Return the [x, y] coordinate for the center point of the cell that contains the specified text.  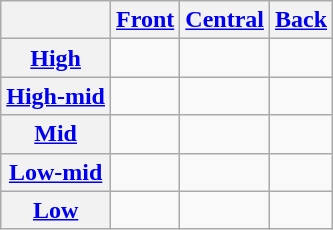
Central [225, 20]
High [56, 58]
Low-mid [56, 172]
Low [56, 210]
Back [302, 20]
Mid [56, 134]
High-mid [56, 96]
Front [146, 20]
